Locate the cell with the specified text and output its [x, y] center coordinate. 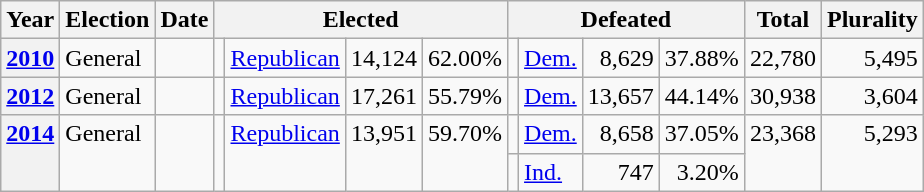
37.05% [702, 134]
55.79% [464, 96]
30,938 [782, 96]
Defeated [626, 20]
3.20% [702, 172]
Election [108, 20]
2014 [30, 153]
13,657 [620, 96]
Date [184, 20]
22,780 [782, 58]
5,495 [872, 58]
14,124 [384, 58]
62.00% [464, 58]
59.70% [464, 153]
5,293 [872, 153]
Plurality [872, 20]
3,604 [872, 96]
Total [782, 20]
2012 [30, 96]
13,951 [384, 153]
Year [30, 20]
747 [620, 172]
44.14% [702, 96]
2010 [30, 58]
Ind. [551, 172]
8,629 [620, 58]
8,658 [620, 134]
37.88% [702, 58]
23,368 [782, 153]
17,261 [384, 96]
Elected [361, 20]
